Scan for the cell matching the given text and deliver its [X, Y] coordinate at center. 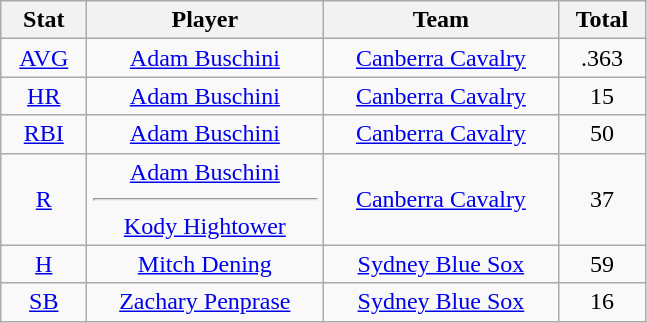
Adam BuschiniKody Hightower [205, 199]
Total [602, 20]
59 [602, 264]
Player [205, 20]
R [44, 199]
Team [441, 20]
Stat [44, 20]
Zachary Penprase [205, 302]
AVG [44, 58]
SB [44, 302]
H [44, 264]
HR [44, 96]
.363 [602, 58]
16 [602, 302]
15 [602, 96]
50 [602, 134]
37 [602, 199]
Mitch Dening [205, 264]
RBI [44, 134]
